Return (X, Y) of the center of cell containing provided text 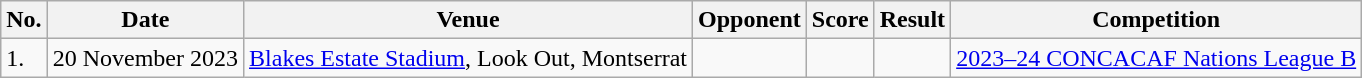
Opponent (750, 20)
20 November 2023 (145, 58)
Blakes Estate Stadium, Look Out, Montserrat (468, 58)
Date (145, 20)
No. (24, 20)
Venue (468, 20)
1. (24, 58)
Result (912, 20)
Competition (1156, 20)
Score (840, 20)
2023–24 CONCACAF Nations League B (1156, 58)
